Determine the [x, y] coordinate at the center of the cell enclosing the given text.  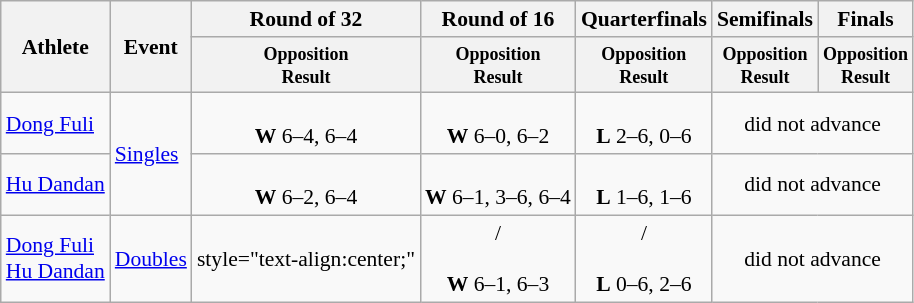
Dong Fuli Hu Dandan [56, 258]
L 1–6, 1–6 [644, 184]
Hu Dandan [56, 184]
/ W 6–1, 6–3 [498, 258]
Round of 32 [306, 19]
Round of 16 [498, 19]
W 6–0, 6–2 [498, 124]
W 6–1, 3–6, 6–4 [498, 184]
Athlete [56, 47]
L 2–6, 0–6 [644, 124]
style="text-align:center;" [306, 258]
Singles [151, 154]
Doubles [151, 258]
/ L 0–6, 2–6 [644, 258]
Event [151, 47]
Dong Fuli [56, 124]
Finals [866, 19]
Quarterfinals [644, 19]
Semifinals [765, 19]
W 6–4, 6–4 [306, 124]
W 6–2, 6–4 [306, 184]
